Extract the (x, y) coordinate from the center of the cell holding the provided text.  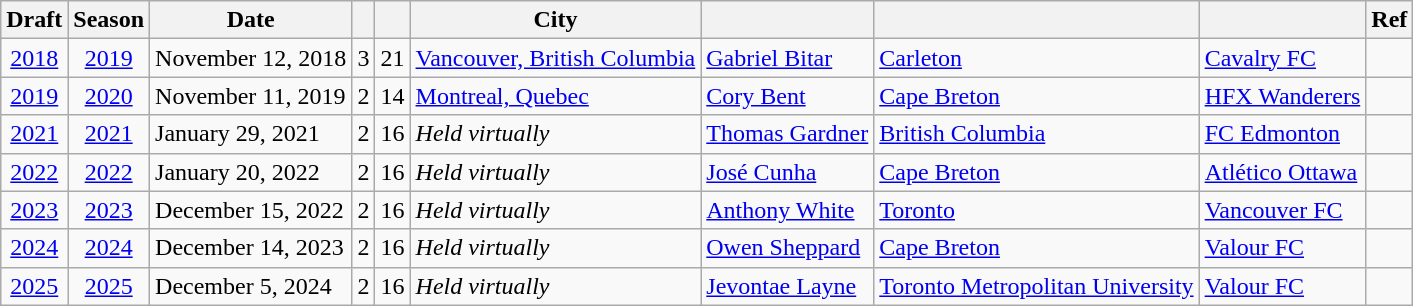
Montreal, Quebec (556, 96)
2018 (34, 58)
Carleton (1036, 58)
Toronto (1036, 210)
November 12, 2018 (251, 58)
Gabriel Bitar (788, 58)
November 11, 2019 (251, 96)
Cory Bent (788, 96)
21 (392, 58)
Atlético Ottawa (1282, 172)
Thomas Gardner (788, 134)
3 (364, 58)
City (556, 20)
Vancouver FC (1282, 210)
January 29, 2021 (251, 134)
Vancouver, British Columbia (556, 58)
José Cunha (788, 172)
January 20, 2022 (251, 172)
Draft (34, 20)
Ref (1390, 20)
HFX Wanderers (1282, 96)
December 15, 2022 (251, 210)
British Columbia (1036, 134)
Anthony White (788, 210)
Toronto Metropolitan University (1036, 286)
Date (251, 20)
December 14, 2023 (251, 248)
2020 (109, 96)
14 (392, 96)
Season (109, 20)
Owen Sheppard (788, 248)
Cavalry FC (1282, 58)
Jevontae Layne (788, 286)
December 5, 2024 (251, 286)
FC Edmonton (1282, 134)
